From the cell containing the given text, extract its center point as (X, Y) coordinate. 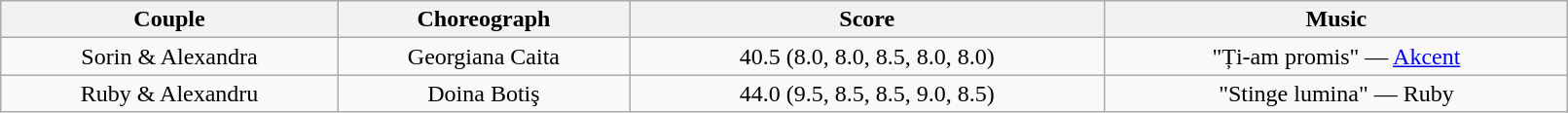
Ruby & Alexandru (169, 94)
Music (1336, 19)
Georgiana Caita (483, 56)
Score (866, 19)
Sorin & Alexandra (169, 56)
Choreograph (483, 19)
40.5 (8.0, 8.0, 8.5, 8.0, 8.0) (866, 56)
44.0 (9.5, 8.5, 8.5, 9.0, 8.5) (866, 94)
Doina Botiş (483, 94)
Couple (169, 19)
"Ți-am promis" — Akcent (1336, 56)
"Stinge lumina" — Ruby (1336, 94)
